Provide the [X, Y] coordinate of the cell's center where the given text is located.  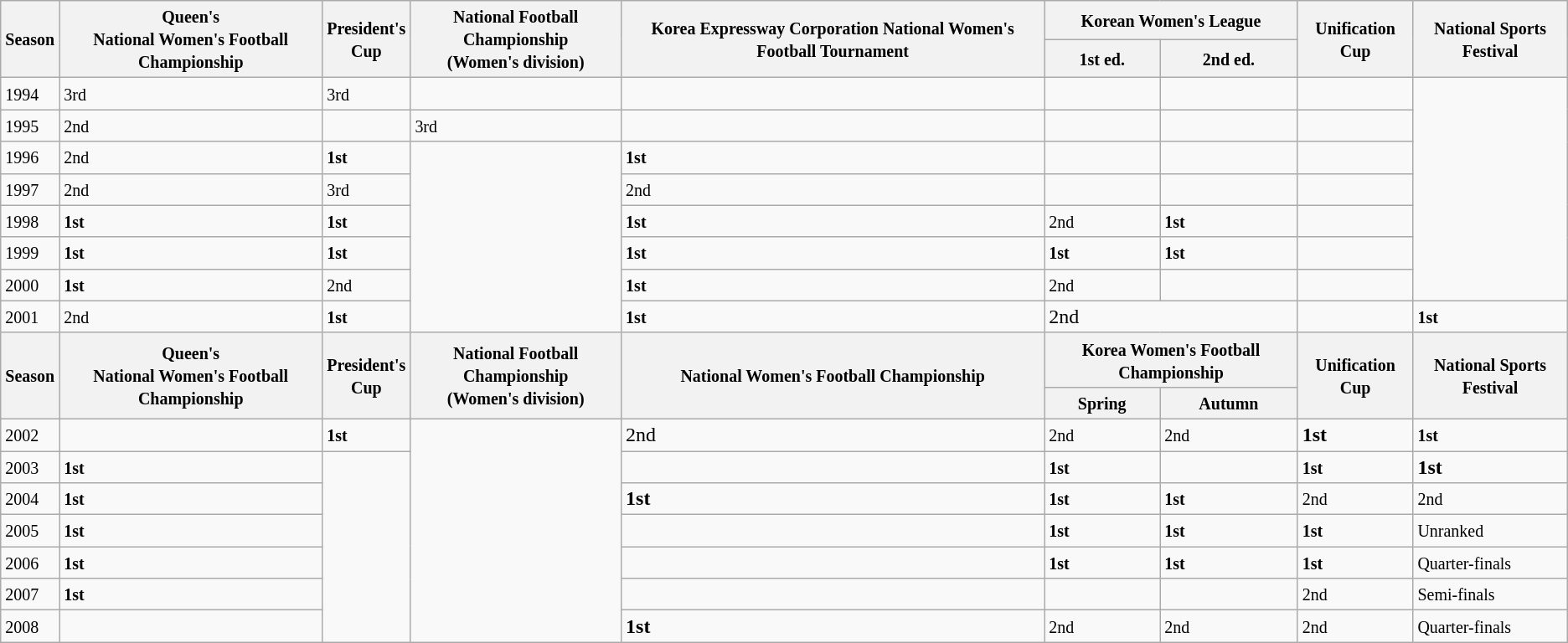
2005 [30, 531]
2004 [30, 499]
2001 [30, 316]
2008 [30, 626]
2000 [30, 285]
2003 [30, 466]
2006 [30, 563]
Spring [1102, 403]
1995 [30, 126]
Semi-finals [1490, 594]
Unranked [1490, 531]
1998 [30, 221]
2007 [30, 594]
2nd ed. [1230, 59]
2002 [30, 435]
1999 [30, 253]
Korean Women's League [1171, 20]
Autumn [1230, 403]
1996 [30, 157]
National Women's Football Championship [833, 375]
1997 [30, 189]
1st ed. [1102, 59]
Korea Women's Football Championship [1171, 360]
1994 [30, 94]
Korea Expressway Corporation National Women's Football Tournament [833, 39]
